Return (X, Y) of the center of cell containing provided text 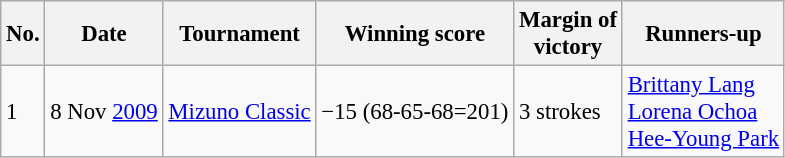
Runners-up (703, 34)
Brittany Lang Lorena Ochoa Hee-Young Park (703, 112)
Winning score (415, 34)
3 strokes (568, 112)
8 Nov 2009 (104, 112)
No. (23, 34)
Mizuno Classic (240, 112)
Margin ofvictory (568, 34)
Date (104, 34)
1 (23, 112)
−15 (68-65-68=201) (415, 112)
Tournament (240, 34)
